Scan for the cell matching the given text and deliver its (X, Y) coordinate at center. 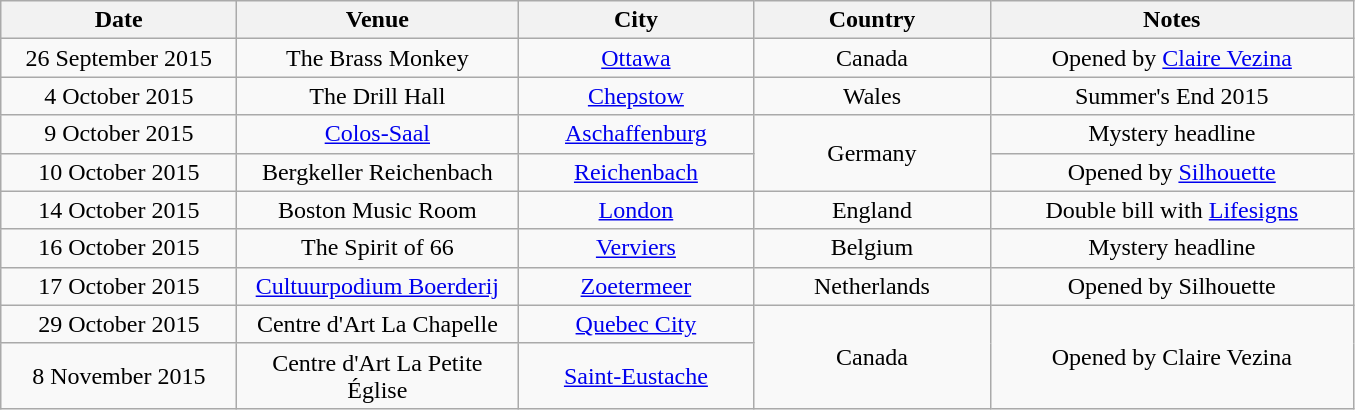
Saint-Eustache (636, 376)
The Brass Monkey (378, 58)
Belgium (872, 248)
Wales (872, 96)
Zoetermeer (636, 286)
14 October 2015 (119, 210)
16 October 2015 (119, 248)
Aschaffenburg (636, 134)
26 September 2015 (119, 58)
Colos-Saal (378, 134)
Germany (872, 153)
Chepstow (636, 96)
The Spirit of 66 (378, 248)
9 October 2015 (119, 134)
Notes (1172, 20)
London (636, 210)
Boston Music Room (378, 210)
Date (119, 20)
29 October 2015 (119, 324)
England (872, 210)
8 November 2015 (119, 376)
10 October 2015 (119, 172)
Double bill with Lifesigns (1172, 210)
Bergkeller Reichenbach (378, 172)
Ottawa (636, 58)
Country (872, 20)
Verviers (636, 248)
Quebec City (636, 324)
Cultuurpodium Boerderij (378, 286)
Netherlands (872, 286)
Summer's End 2015 (1172, 96)
City (636, 20)
4 October 2015 (119, 96)
The Drill Hall (378, 96)
17 October 2015 (119, 286)
Reichenbach (636, 172)
Centre d'Art La Petite Église (378, 376)
Centre d'Art La Chapelle (378, 324)
Venue (378, 20)
